Determine the [X, Y] coordinate at the center of the cell enclosing the given text.  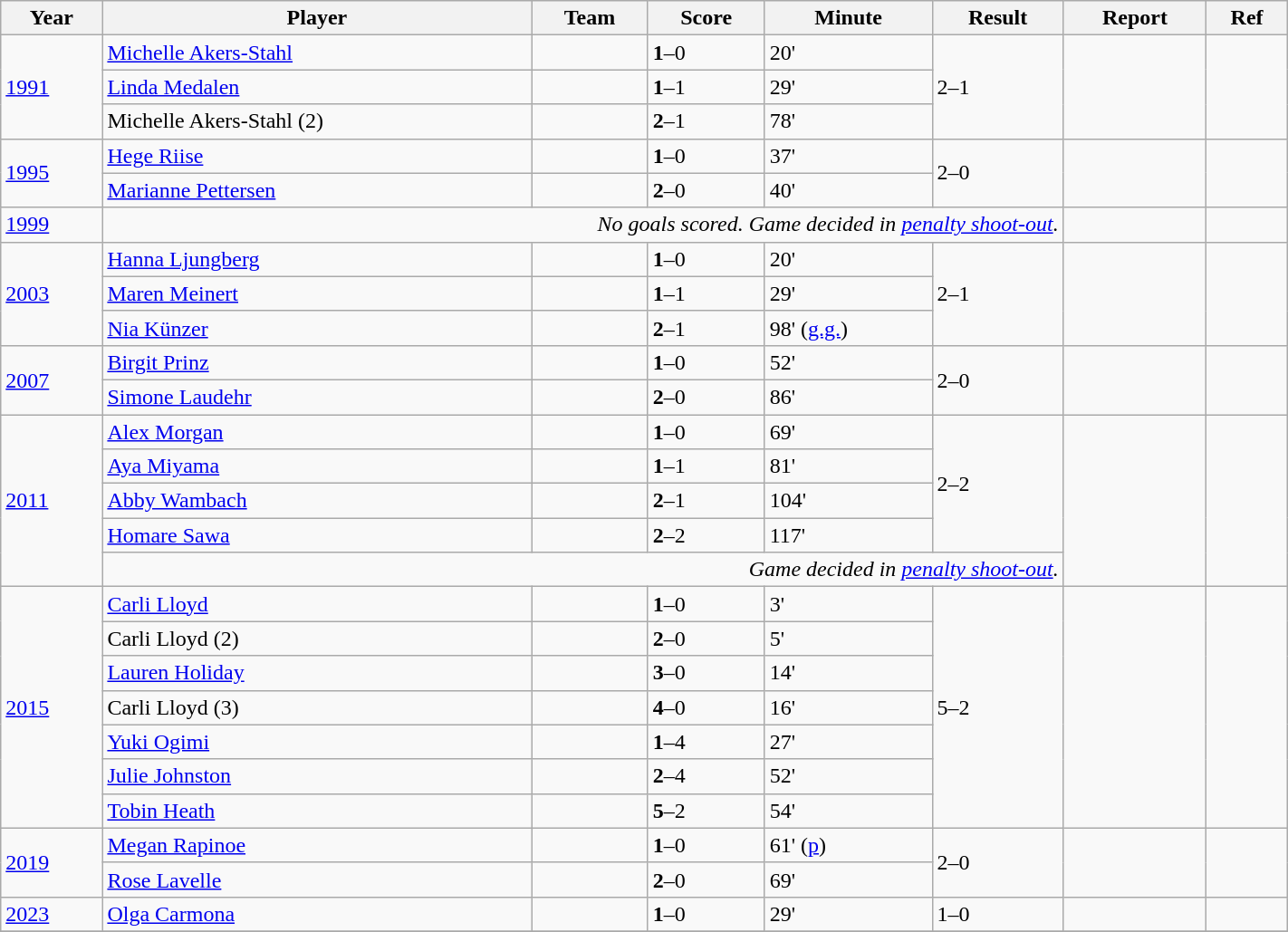
Lauren Holiday [317, 673]
3' [848, 604]
1–4 [706, 742]
54' [848, 811]
No goals scored. Game decided in penalty shoot-out. [583, 225]
Report [1135, 18]
86' [848, 397]
Game decided in penalty shoot-out. [583, 570]
37' [848, 156]
2019 [52, 862]
Nia Künzer [317, 328]
Olga Carmona [317, 914]
Ref [1246, 18]
Michelle Akers-Stahl (2) [317, 121]
1995 [52, 173]
Player [317, 18]
1991 [52, 87]
Michelle Akers-Stahl [317, 53]
Tobin Heath [317, 811]
Minute [848, 18]
3–0 [706, 673]
2015 [52, 707]
Maren Meinert [317, 293]
Abby Wambach [317, 501]
Team [590, 18]
98' (g.g.) [848, 328]
14' [848, 673]
1999 [52, 225]
Year [52, 18]
Carli Lloyd (2) [317, 639]
Hanna Ljungberg [317, 259]
104' [848, 501]
16' [848, 707]
Yuki Ogimi [317, 742]
61' (p) [848, 845]
81' [848, 466]
Carli Lloyd [317, 604]
Rose Lavelle [317, 879]
Carli Lloyd (3) [317, 707]
27' [848, 742]
40' [848, 190]
2003 [52, 293]
117' [848, 535]
Marianne Pettersen [317, 190]
Megan Rapinoe [317, 845]
5' [848, 639]
Score [706, 18]
2–4 [706, 776]
2007 [52, 380]
Aya Miyama [317, 466]
2023 [52, 914]
Simone Laudehr [317, 397]
Birgit Prinz [317, 362]
Alex Morgan [317, 432]
2011 [52, 501]
Julie Johnston [317, 776]
Result [998, 18]
Hege Riise [317, 156]
78' [848, 121]
Homare Sawa [317, 535]
Linda Medalen [317, 87]
4–0 [706, 707]
